Extract the [X, Y] coordinate from the center of the cell holding the provided text.  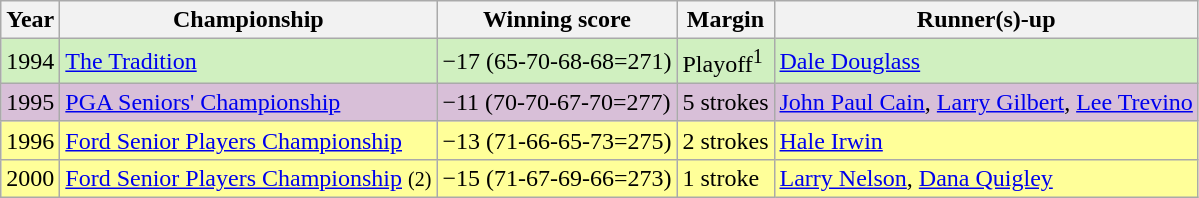
Margin [726, 20]
5 strokes [726, 102]
PGA Seniors' Championship [248, 102]
1996 [30, 140]
Playoff1 [726, 62]
Runner(s)-up [986, 20]
Larry Nelson, Dana Quigley [986, 178]
Championship [248, 20]
The Tradition [248, 62]
−11 (70-70-67-70=277) [557, 102]
Ford Senior Players Championship (2) [248, 178]
Ford Senior Players Championship [248, 140]
Winning score [557, 20]
Hale Irwin [986, 140]
John Paul Cain, Larry Gilbert, Lee Trevino [986, 102]
2 strokes [726, 140]
−15 (71-67-69-66=273) [557, 178]
1 stroke [726, 178]
1994 [30, 62]
1995 [30, 102]
Year [30, 20]
2000 [30, 178]
−13 (71-66-65-73=275) [557, 140]
−17 (65-70-68-68=271) [557, 62]
Dale Douglass [986, 62]
